Search for the cell housing the specified text and yield its [x, y] center coordinate. 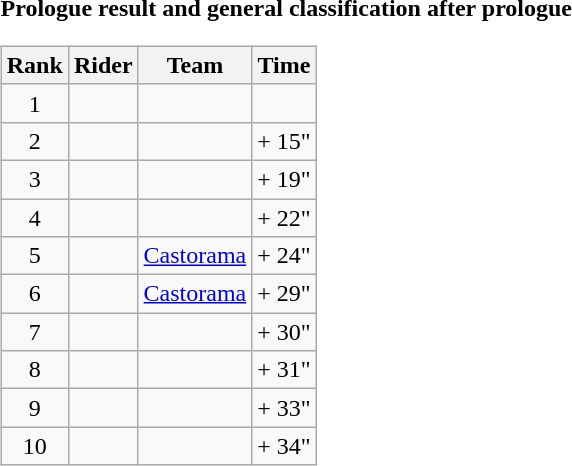
+ 33" [284, 408]
6 [34, 294]
+ 29" [284, 294]
+ 19" [284, 179]
5 [34, 256]
Team [195, 65]
+ 15" [284, 141]
Rider [103, 65]
1 [34, 103]
9 [34, 408]
+ 31" [284, 370]
Rank [34, 65]
3 [34, 179]
2 [34, 141]
+ 24" [284, 256]
+ 34" [284, 446]
Time [284, 65]
4 [34, 217]
10 [34, 446]
8 [34, 370]
7 [34, 332]
+ 22" [284, 217]
+ 30" [284, 332]
